Find where the given text appears and provide that cell's center as (X, Y) coordinate. 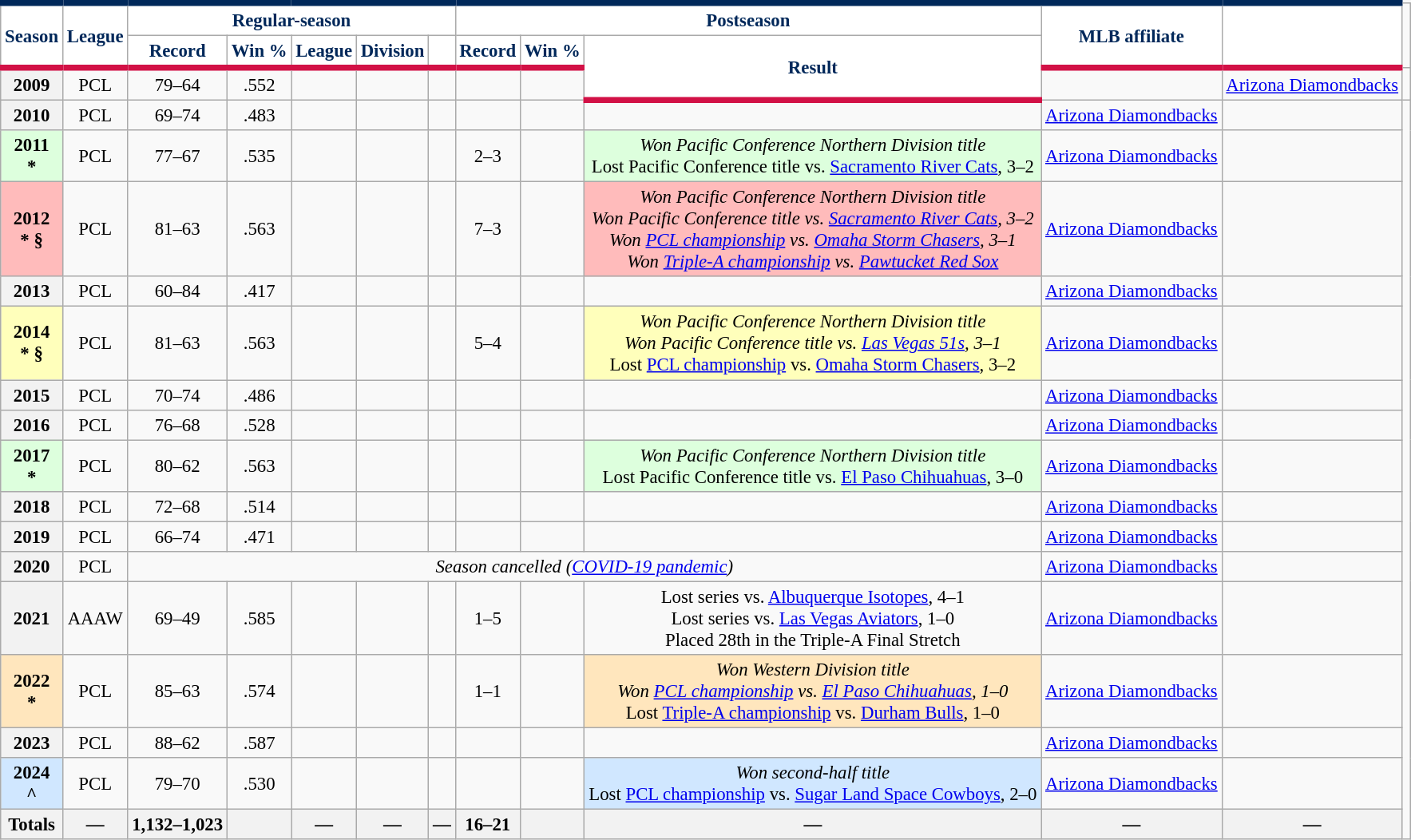
.417 (259, 291)
Won Pacific Conference Northern Division titleLost Pacific Conference title vs. El Paso Chihuahuas, 3–0 (813, 466)
76–68 (177, 425)
Won Pacific Conference Northern Division titleLost Pacific Conference title vs. Sacramento River Cats, 3–2 (813, 157)
.528 (259, 425)
2018 (32, 506)
2014* § (32, 343)
2022* (32, 691)
16–21 (487, 825)
Won Pacific Conference Northern Division titleWon Pacific Conference title vs. Las Vegas 51s, 3–1Lost PCL championship vs. Omaha Storm Chasers, 3–2 (813, 343)
2013 (32, 291)
Result (813, 69)
79–64 (177, 85)
70–74 (177, 395)
.514 (259, 506)
2020 (32, 567)
Season (32, 35)
.483 (259, 116)
Lost series vs. Albuquerque Isotopes, 4–1Lost series vs. Las Vegas Aviators, 1–0Placed 28th in the Triple-A Final Stretch (813, 618)
.471 (259, 537)
2017* (32, 466)
5–4 (487, 343)
2009 (32, 85)
72–68 (177, 506)
80–62 (177, 466)
1–5 (487, 618)
Postseason (748, 19)
Totals (32, 825)
66–74 (177, 537)
AAAW (94, 618)
2016 (32, 425)
69–49 (177, 618)
2023 (32, 743)
2012* § (32, 230)
2010 (32, 116)
.587 (259, 743)
2019 (32, 537)
79–70 (177, 784)
60–84 (177, 291)
Regular-season (291, 19)
Won Western Division titleWon PCL championship vs. El Paso Chihuahuas, 1–0Lost Triple-A championship vs. Durham Bulls, 1–0 (813, 691)
.535 (259, 157)
2015 (32, 395)
Division (392, 53)
7–3 (487, 230)
1,132–1,023 (177, 825)
2–3 (487, 157)
.585 (259, 618)
.552 (259, 85)
.486 (259, 395)
88–62 (177, 743)
1–1 (487, 691)
MLB affiliate (1132, 35)
2011* (32, 157)
77–67 (177, 157)
85–63 (177, 691)
2021 (32, 618)
.574 (259, 691)
Season cancelled (COVID-19 pandemic) (585, 567)
.530 (259, 784)
Won second-half titleLost PCL championship vs. Sugar Land Space Cowboys, 2–0 (813, 784)
2024^ (32, 784)
69–74 (177, 116)
